Detect which cell encompasses the target text, then output its [x, y] center coordinate. 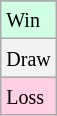
Draw [28, 58]
Loss [28, 96]
Win [28, 20]
